Locate the cell with the specified text and output its (X, Y) center coordinate. 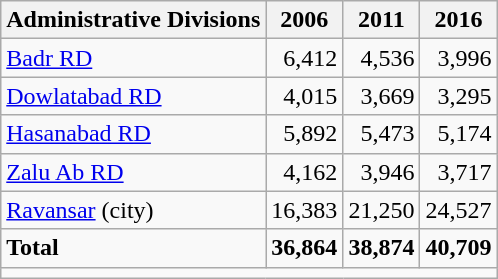
Total (134, 248)
4,536 (382, 58)
21,250 (382, 210)
4,015 (304, 96)
Administrative Divisions (134, 20)
6,412 (304, 58)
3,717 (458, 172)
3,946 (382, 172)
3,669 (382, 96)
Hasanabad RD (134, 134)
5,473 (382, 134)
40,709 (458, 248)
38,874 (382, 248)
5,174 (458, 134)
24,527 (458, 210)
2006 (304, 20)
Zalu Ab RD (134, 172)
2011 (382, 20)
Ravansar (city) (134, 210)
Badr RD (134, 58)
3,996 (458, 58)
36,864 (304, 248)
2016 (458, 20)
5,892 (304, 134)
4,162 (304, 172)
16,383 (304, 210)
Dowlatabad RD (134, 96)
3,295 (458, 96)
